Extract the [X, Y] coordinate from the center of the cell holding the provided text.  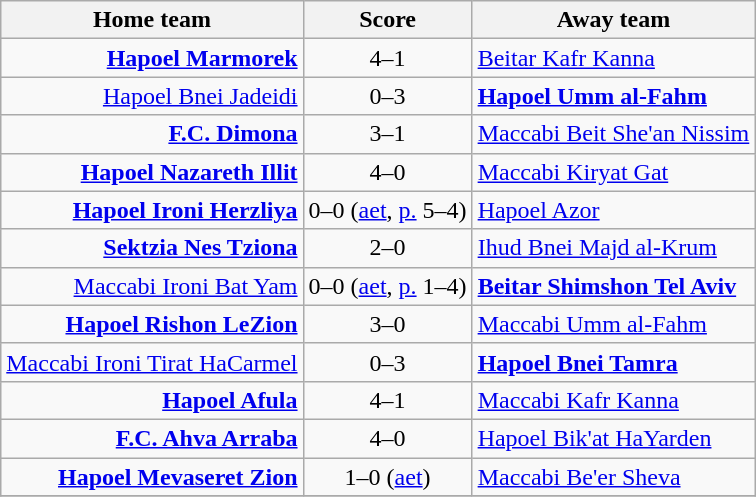
2–0 [388, 248]
Hapoel Afula [152, 400]
Maccabi Beit She'an Nissim [614, 134]
Hapoel Bik'at HaYarden [614, 438]
0–0 (aet, p. 1–4) [388, 286]
Maccabi Kafr Kanna [614, 400]
3–0 [388, 324]
Hapoel Mevaseret Zion [152, 477]
Ihud Bnei Majd al-Krum [614, 248]
Hapoel Nazareth Illit [152, 172]
F.C. Ahva Arraba [152, 438]
Hapoel Ironi Herzliya [152, 210]
Beitar Kafr Kanna [614, 58]
Beitar Shimshon Tel Aviv [614, 286]
3–1 [388, 134]
Hapoel Azor [614, 210]
Home team [152, 20]
Hapoel Marmorek [152, 58]
Maccabi Ironi Tirat HaCarmel [152, 362]
0–0 (aet, p. 5–4) [388, 210]
Hapoel Rishon LeZion [152, 324]
Hapoel Bnei Jadeidi [152, 96]
Maccabi Kiryat Gat [614, 172]
1–0 (aet) [388, 477]
Maccabi Be'er Sheva [614, 477]
F.C. Dimona [152, 134]
Maccabi Umm al-Fahm [614, 324]
Hapoel Bnei Tamra [614, 362]
Score [388, 20]
Sektzia Nes Tziona [152, 248]
Maccabi Ironi Bat Yam [152, 286]
Hapoel Umm al-Fahm [614, 96]
Away team [614, 20]
